From the cell containing the given text, extract its center point as [X, Y] coordinate. 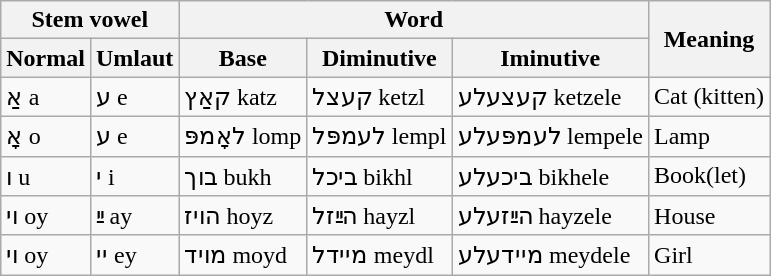
מיידעלע meydele [550, 255]
קעצעלע ketzele [550, 97]
Umlaut [134, 58]
Girl [710, 255]
Base [243, 58]
הויז hoyz [243, 216]
קעצל ketzl [380, 97]
ביכל bikhl [380, 176]
בוך bukh [243, 176]
אָ o [46, 136]
ו u [46, 176]
Iminutive [550, 58]
Cat (kitten) [710, 97]
Normal [46, 58]
ביכעלע bikhele [550, 176]
לעמפּל lempl [380, 136]
Meaning [710, 39]
מויד moyd [243, 255]
House [710, 216]
הײַזעלע hayzele [550, 216]
Lamp [710, 136]
מיידל meydl [380, 255]
הײַזל hayzl [380, 216]
קאַץ katz [243, 97]
יי ey [134, 255]
ײַ ay [134, 216]
לעמפּעלע lempele [550, 136]
י i [134, 176]
Word [414, 20]
Book(let) [710, 176]
אַ a [46, 97]
לאָמפּ lomp [243, 136]
Stem vowel [90, 20]
Diminutive [380, 58]
